Detect which cell encompasses the target text, then output its [X, Y] center coordinate. 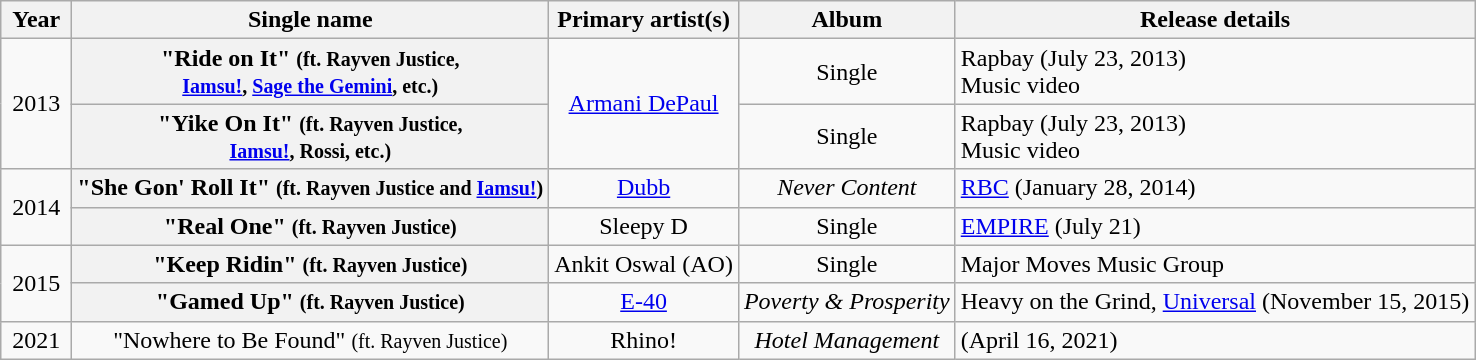
(April 16, 2021) [1215, 340]
Poverty & Prosperity [846, 302]
E-40 [644, 302]
"Ride on It" (ft. Rayven Justice,Iamsu!, Sage the Gemini, etc.) [310, 72]
Release details [1215, 20]
EMPIRE (July 21) [1215, 226]
Major Moves Music Group [1215, 264]
"She Gon' Roll It" (ft. Rayven Justice and Iamsu!) [310, 188]
Sleepy D [644, 226]
Primary artist(s) [644, 20]
"Real One" (ft. Rayven Justice) [310, 226]
Ankit Oswal (AO) [644, 264]
Album [846, 20]
2021 [36, 340]
Dubb [644, 188]
Rhino! [644, 340]
Year [36, 20]
Hotel Management [846, 340]
Heavy on the Grind, Universal (November 15, 2015) [1215, 302]
2014 [36, 207]
"Keep Ridin" (ft. Rayven Justice) [310, 264]
Single name [310, 20]
Armani DePaul [644, 104]
RBC (January 28, 2014) [1215, 188]
Never Content [846, 188]
"Yike On It" (ft. Rayven Justice,Iamsu!, Rossi, etc.) [310, 136]
"Nowhere to Be Found" (ft. Rayven Justice) [310, 340]
2013 [36, 104]
2015 [36, 283]
"Gamed Up" (ft. Rayven Justice) [310, 302]
